Identify which cell holds the provided text, then report its [x, y] central coordinate. 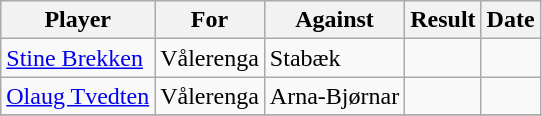
Stabæk [334, 58]
Stine Brekken [78, 58]
For [210, 20]
Olaug Tvedten [78, 96]
Date [510, 20]
Player [78, 20]
Result [443, 20]
Against [334, 20]
Arna-Bjørnar [334, 96]
